Locate the cell with the specified text and output its [X, Y] center coordinate. 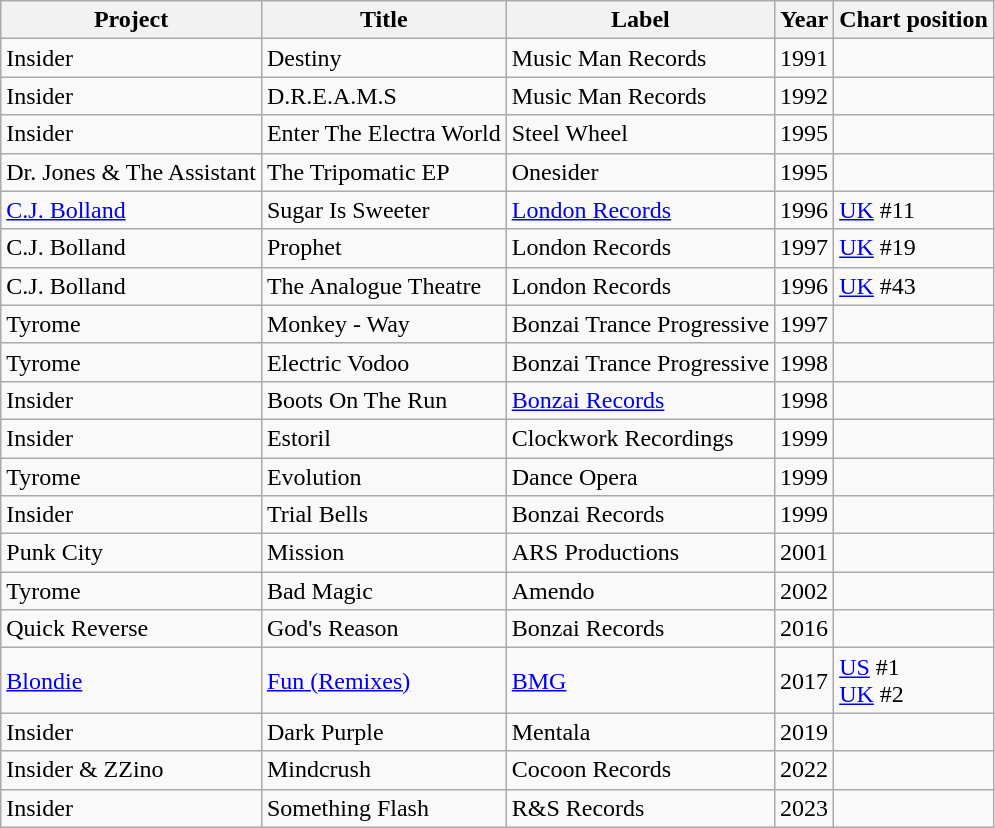
Mission [384, 553]
The Analogue Theatre [384, 286]
BMG [640, 680]
Sugar Is Sweeter [384, 210]
Fun (Remixes) [384, 680]
Destiny [384, 58]
2016 [804, 629]
D.R.E.A.M.S [384, 96]
Insider & ZZino [132, 770]
Onesider [640, 172]
Prophet [384, 248]
Enter The Electra World [384, 134]
Something Flash [384, 808]
UK #11 [914, 210]
2022 [804, 770]
Title [384, 20]
1992 [804, 96]
Trial Bells [384, 515]
UK #19 [914, 248]
UK #43 [914, 286]
Steel Wheel [640, 134]
Bad Magic [384, 591]
2023 [804, 808]
Cocoon Records [640, 770]
Blondie [132, 680]
Amendo [640, 591]
2017 [804, 680]
Dance Opera [640, 477]
2002 [804, 591]
Punk City [132, 553]
R&S Records [640, 808]
God's Reason [384, 629]
The Tripomatic EP [384, 172]
Chart position [914, 20]
Boots On The Run [384, 400]
Quick Reverse [132, 629]
2001 [804, 553]
Estoril [384, 438]
Year [804, 20]
Dr. Jones & The Assistant [132, 172]
US #1UK #2 [914, 680]
1991 [804, 58]
Mentala [640, 732]
Dark Purple [384, 732]
2019 [804, 732]
Mindcrush [384, 770]
Clockwork Recordings [640, 438]
Project [132, 20]
ARS Productions [640, 553]
Evolution [384, 477]
Monkey - Way [384, 324]
Label [640, 20]
Electric Vodoo [384, 362]
